Provide the (X, Y) coordinate of the cell's center where the given text is located.  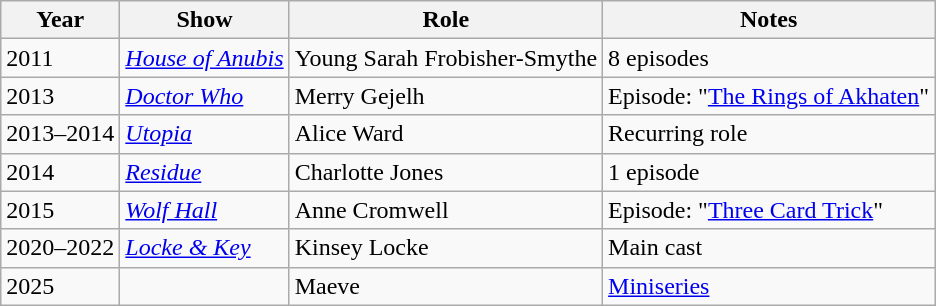
Notes (769, 20)
2013 (60, 96)
Kinsey Locke (446, 248)
Young Sarah Frobisher-Smythe (446, 58)
Residue (204, 172)
Recurring role (769, 134)
Year (60, 20)
Role (446, 20)
Main cast (769, 248)
Show (204, 20)
Doctor Who (204, 96)
Wolf Hall (204, 210)
Utopia (204, 134)
Anne Cromwell (446, 210)
2011 (60, 58)
8 episodes (769, 58)
Merry Gejelh (446, 96)
2014 (60, 172)
Locke & Key (204, 248)
2020–2022 (60, 248)
Alice Ward (446, 134)
Charlotte Jones (446, 172)
1 episode (769, 172)
2025 (60, 286)
Maeve (446, 286)
Episode: "The Rings of Akhaten" (769, 96)
2013–2014 (60, 134)
Episode: "Three Card Trick" (769, 210)
Miniseries (769, 286)
2015 (60, 210)
House of Anubis (204, 58)
